Pinpoint the cell where the given text exists, returning its (x, y) midpoint coordinate. 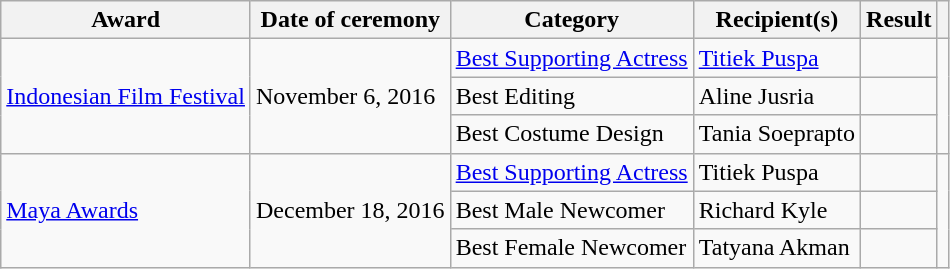
November 6, 2016 (350, 96)
Aline Jusria (776, 96)
Richard Kyle (776, 210)
Recipient(s) (776, 20)
December 18, 2016 (350, 210)
Best Male Newcomer (572, 210)
Best Female Newcomer (572, 248)
Best Editing (572, 96)
Category (572, 20)
Tatyana Akman (776, 248)
Maya Awards (126, 210)
Best Costume Design (572, 134)
Award (126, 20)
Indonesian Film Festival (126, 96)
Date of ceremony (350, 20)
Tania Soeprapto (776, 134)
Result (899, 20)
